Detect which cell encompasses the target text, then output its (X, Y) center coordinate. 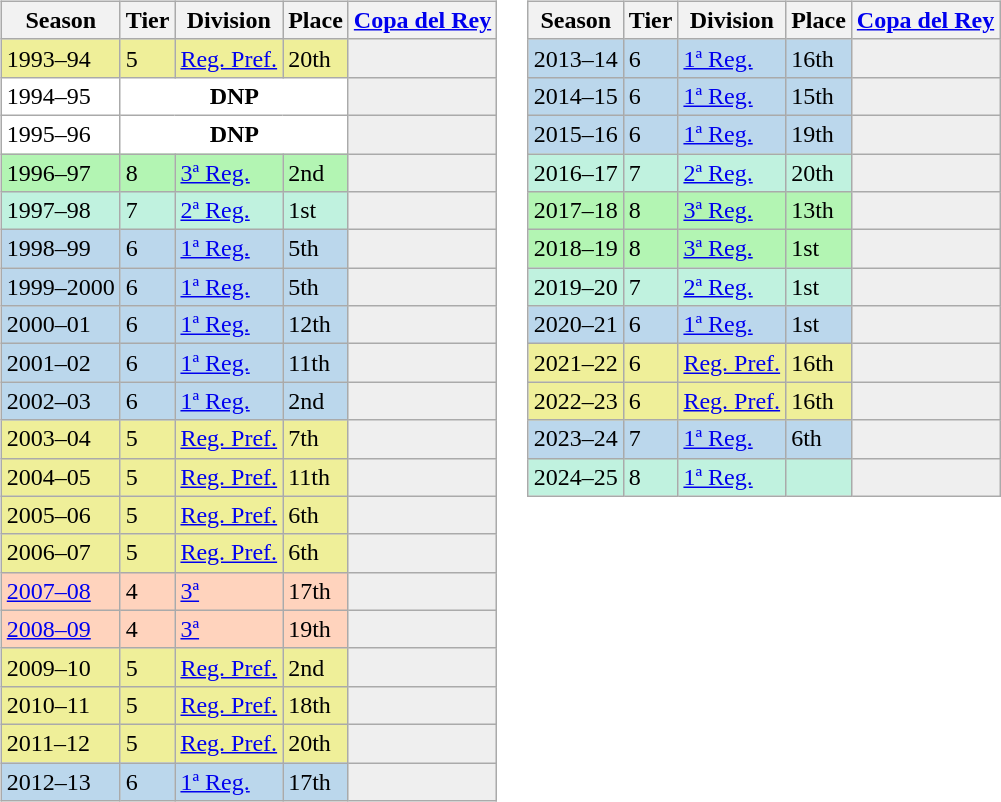
2024–25 (576, 477)
1997–98 (60, 211)
2021–22 (576, 363)
2006–07 (60, 553)
2012–13 (60, 781)
2002–03 (60, 401)
1994–95 (60, 96)
2003–04 (60, 439)
2017–18 (576, 211)
2000–01 (60, 325)
1998–99 (60, 249)
2001–02 (60, 363)
18th (316, 705)
1993–94 (60, 58)
1996–97 (60, 173)
2018–19 (576, 249)
2019–20 (576, 287)
15th (819, 96)
12th (316, 325)
2010–11 (60, 705)
2011–12 (60, 743)
2015–16 (576, 134)
2009–10 (60, 667)
1995–96 (60, 134)
2016–17 (576, 173)
7th (316, 439)
2014–15 (576, 96)
2013–14 (576, 58)
2004–05 (60, 477)
2005–06 (60, 515)
1999–2000 (60, 287)
2023–24 (576, 439)
2007–08 (60, 591)
2022–23 (576, 401)
13th (819, 211)
2008–09 (60, 629)
2020–21 (576, 325)
